Scan for the cell matching the given text and deliver its [x, y] coordinate at center. 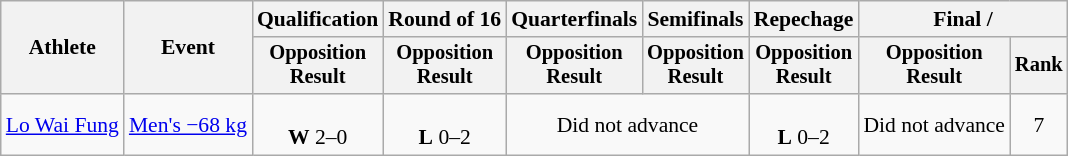
W 2–0 [318, 124]
Lo Wai Fung [62, 124]
7 [1039, 124]
Event [188, 48]
Rank [1039, 66]
Round of 16 [444, 19]
Repechage [804, 19]
Athlete [62, 48]
Semifinals [696, 19]
Qualification [318, 19]
Men's −68 kg [188, 124]
Quarterfinals [574, 19]
Final / [962, 19]
